Scan for the cell matching the given text and deliver its (x, y) coordinate at center. 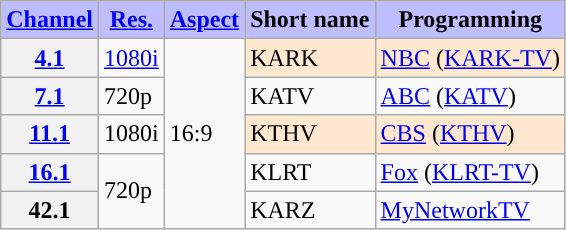
7.1 (50, 96)
Res. (132, 20)
Programming (470, 20)
ABC (KATV) (470, 96)
KARK (310, 58)
MyNetworkTV (470, 210)
Aspect (204, 20)
Fox (KLRT-TV) (470, 172)
42.1 (50, 210)
Short name (310, 20)
NBC (KARK-TV) (470, 58)
KLRT (310, 172)
11.1 (50, 134)
KTHV (310, 134)
4.1 (50, 58)
CBS (KTHV) (470, 134)
Channel (50, 20)
16:9 (204, 134)
KATV (310, 96)
KARZ (310, 210)
16.1 (50, 172)
